Provide the [X, Y] coordinate of the cell's center where the given text is located.  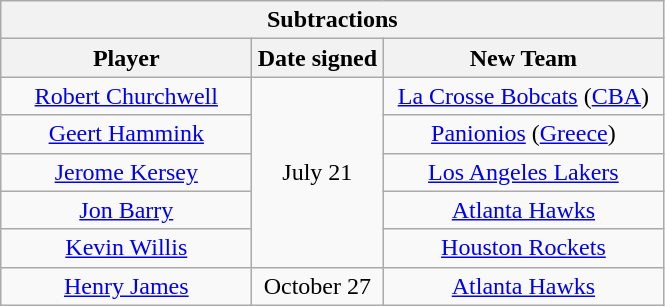
Robert Churchwell [126, 96]
Jon Barry [126, 210]
New Team [524, 58]
Date signed [318, 58]
Houston Rockets [524, 248]
Kevin Willis [126, 248]
July 21 [318, 172]
La Crosse Bobcats (CBA) [524, 96]
Jerome Kersey [126, 172]
October 27 [318, 286]
Los Angeles Lakers [524, 172]
Henry James [126, 286]
Player [126, 58]
Panionios (Greece) [524, 134]
Geert Hammink [126, 134]
Subtractions [332, 20]
